Find where the given text appears and provide that cell's center as (x, y) coordinate. 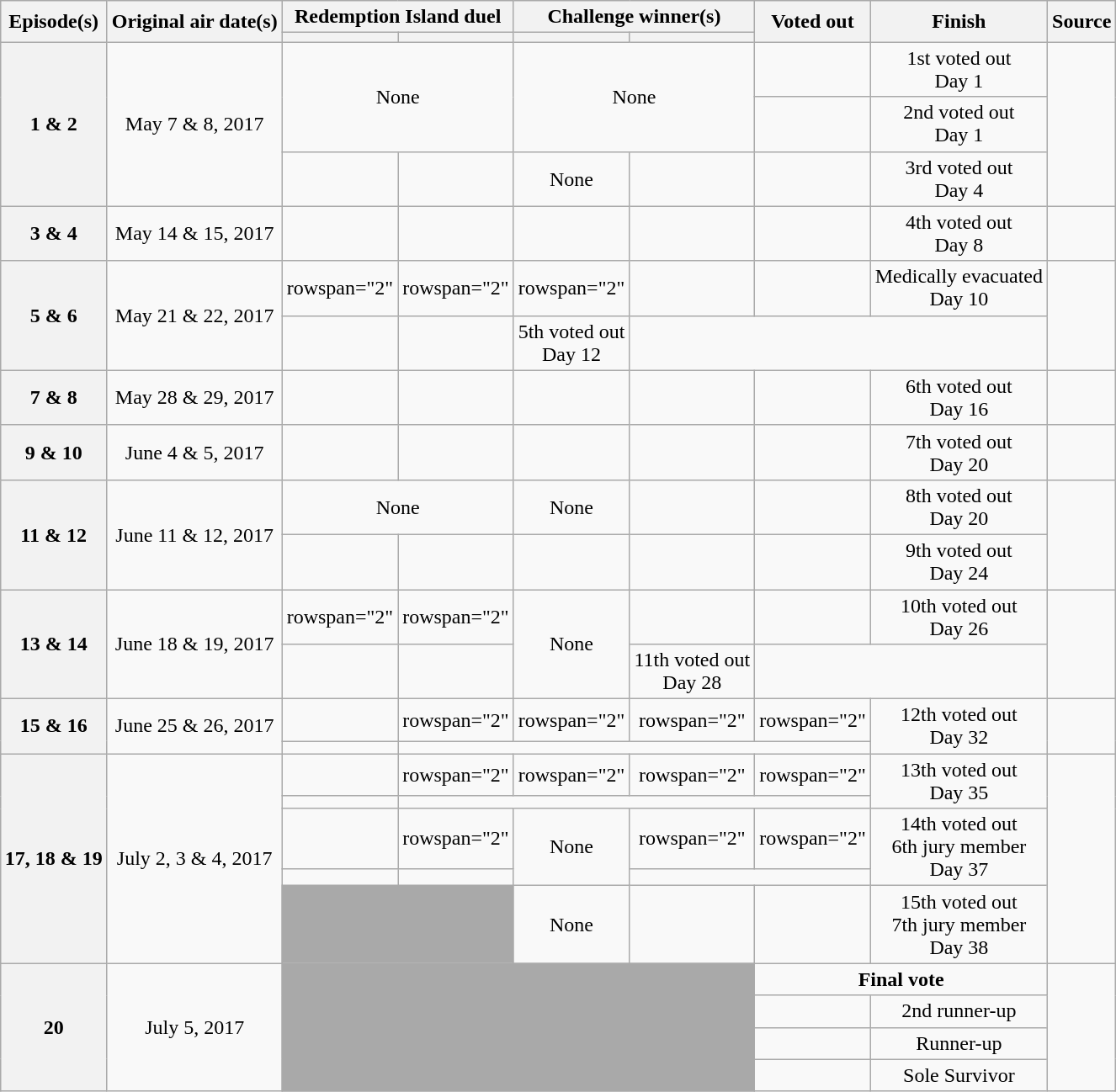
1 & 2 (54, 125)
7th voted outDay 20 (959, 453)
Challenge winner(s) (635, 17)
Medically evacuatedDay 10 (959, 288)
8th voted outDay 20 (959, 506)
Redemption Island duel (397, 17)
9th voted outDay 24 (959, 562)
7 & 8 (54, 397)
3 & 4 (54, 234)
17, 18 & 19 (54, 858)
June 18 & 19, 2017 (194, 644)
5 & 6 (54, 315)
6th voted outDay 16 (959, 397)
July 5, 2017 (194, 1027)
Finish (959, 22)
May 28 & 29, 2017 (194, 397)
15th voted out7th jury memberDay 38 (959, 925)
11 & 12 (54, 534)
July 2, 3 & 4, 2017 (194, 858)
Final vote (901, 979)
June 11 & 12, 2017 (194, 534)
13 & 14 (54, 644)
1st voted outDay 1 (959, 69)
3rd voted outDay 4 (959, 178)
June 4 & 5, 2017 (194, 453)
2nd voted outDay 1 (959, 125)
Episode(s) (54, 22)
12th voted outDay 32 (959, 727)
Source (1082, 22)
11th voted outDay 28 (692, 671)
May 14 & 15, 2017 (194, 234)
4th voted outDay 8 (959, 234)
Runner-up (959, 1043)
20 (54, 1027)
14th voted out6th jury memberDay 37 (959, 847)
June 25 & 26, 2017 (194, 727)
May 21 & 22, 2017 (194, 315)
Sole Survivor (959, 1075)
15 & 16 (54, 727)
Original air date(s) (194, 22)
Voted out (813, 22)
2nd runner-up (959, 1011)
13th voted outDay 35 (959, 781)
10th voted outDay 26 (959, 616)
5th voted outDay 12 (571, 343)
9 & 10 (54, 453)
May 7 & 8, 2017 (194, 125)
